For the text-containing cell, return its midpoint in (X, Y) coordinate format. 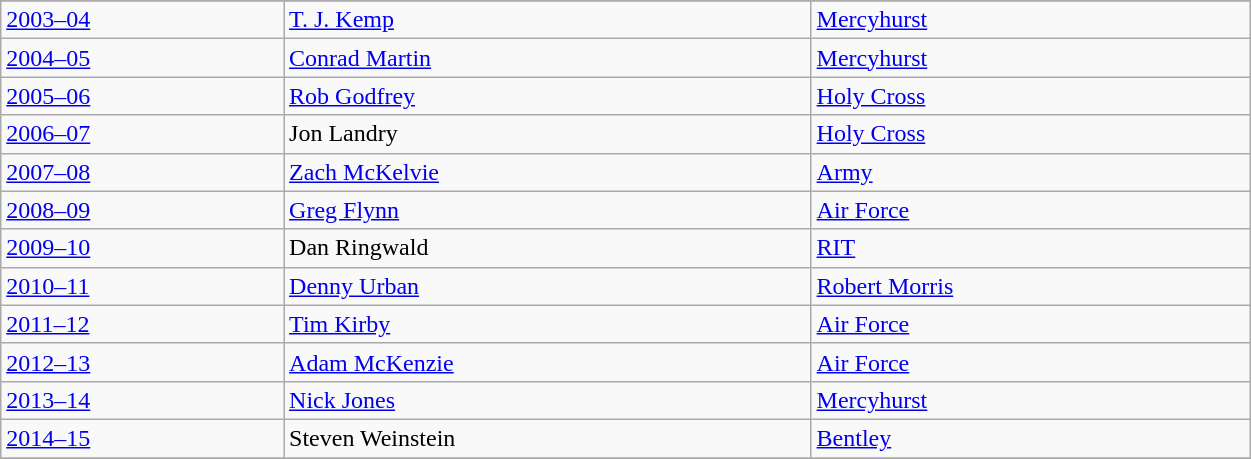
Zach McKelvie (548, 172)
2006–07 (142, 134)
Tim Kirby (548, 324)
Nick Jones (548, 400)
Adam McKenzie (548, 362)
2008–09 (142, 210)
Denny Urban (548, 286)
2003–04 (142, 20)
2005–06 (142, 96)
Steven Weinstein (548, 438)
T. J. Kemp (548, 20)
2013–14 (142, 400)
2014–15 (142, 438)
Rob Godfrey (548, 96)
Dan Ringwald (548, 248)
Bentley (1031, 438)
2010–11 (142, 286)
2009–10 (142, 248)
Robert Morris (1031, 286)
2007–08 (142, 172)
Army (1031, 172)
2012–13 (142, 362)
2011–12 (142, 324)
Jon Landry (548, 134)
Greg Flynn (548, 210)
RIT (1031, 248)
Conrad Martin (548, 58)
2004–05 (142, 58)
